Output the (x, y) coordinate of the center of the cell containing the given text.  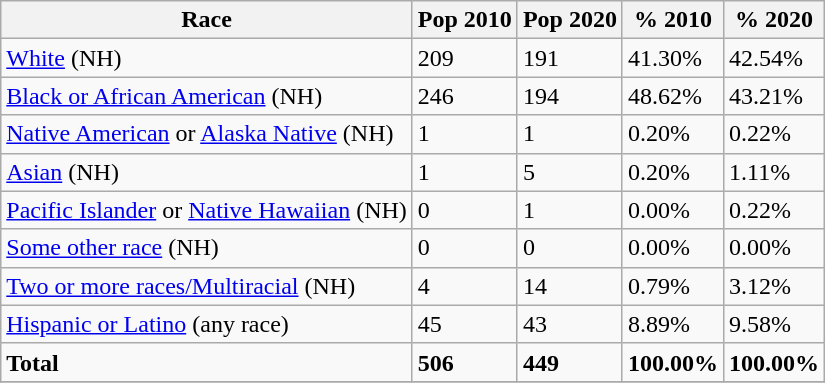
Race (207, 20)
% 2020 (774, 20)
209 (464, 58)
0.79% (672, 286)
246 (464, 96)
42.54% (774, 58)
14 (570, 286)
Hispanic or Latino (any race) (207, 324)
Asian (NH) (207, 172)
449 (570, 362)
Pop 2010 (464, 20)
Total (207, 362)
1.11% (774, 172)
9.58% (774, 324)
45 (464, 324)
Native American or Alaska Native (NH) (207, 134)
3.12% (774, 286)
506 (464, 362)
Two or more races/Multiracial (NH) (207, 286)
191 (570, 58)
Pop 2020 (570, 20)
194 (570, 96)
White (NH) (207, 58)
4 (464, 286)
5 (570, 172)
Black or African American (NH) (207, 96)
43 (570, 324)
% 2010 (672, 20)
Some other race (NH) (207, 248)
48.62% (672, 96)
41.30% (672, 58)
Pacific Islander or Native Hawaiian (NH) (207, 210)
43.21% (774, 96)
8.89% (672, 324)
